Determine the (x, y) coordinate at the center of the cell enclosing the given text.  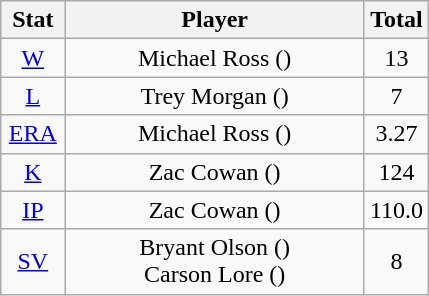
K (33, 172)
124 (396, 172)
Trey Morgan () (214, 96)
3.27 (396, 134)
Total (396, 20)
7 (396, 96)
W (33, 58)
L (33, 96)
Bryant Olson ()Carson Lore () (214, 262)
IP (33, 210)
110.0 (396, 210)
Stat (33, 20)
8 (396, 262)
ERA (33, 134)
13 (396, 58)
Player (214, 20)
SV (33, 262)
